From the cell containing the given text, extract its center point as (X, Y) coordinate. 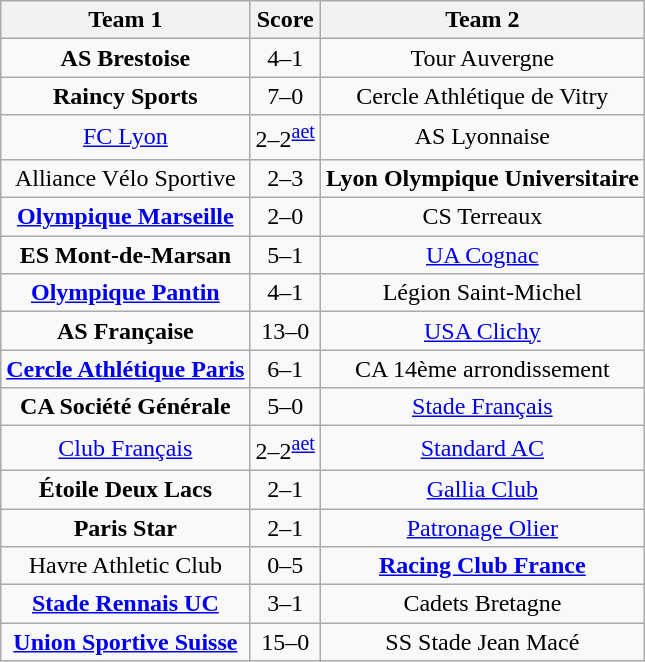
13–0 (285, 331)
SS Stade Jean Macé (482, 642)
Paris Star (126, 528)
Team 1 (126, 20)
Standard AC (482, 448)
FC Lyon (126, 138)
Alliance Vélo Sportive (126, 178)
UA Cognac (482, 255)
Lyon Olympique Universitaire (482, 178)
AS Française (126, 331)
Raincy Sports (126, 96)
2–0 (285, 217)
5–1 (285, 255)
AS Brestoise (126, 58)
Cadets Bretagne (482, 604)
0–5 (285, 566)
Étoile Deux Lacs (126, 489)
AS Lyonnaise (482, 138)
CA Société Générale (126, 407)
ES Mont-de-Marsan (126, 255)
Union Sportive Suisse (126, 642)
Légion Saint-Michel (482, 293)
6–1 (285, 369)
Olympique Marseille (126, 217)
Score (285, 20)
Stade Rennais UC (126, 604)
5–0 (285, 407)
2–3 (285, 178)
Racing Club France (482, 566)
Patronage Olier (482, 528)
Olympique Pantin (126, 293)
Tour Auvergne (482, 58)
7–0 (285, 96)
CS Terreaux (482, 217)
Cercle Athlétique Paris (126, 369)
Havre Athletic Club (126, 566)
Club Français (126, 448)
15–0 (285, 642)
Gallia Club (482, 489)
Team 2 (482, 20)
CA 14ème arrondissement (482, 369)
Stade Français (482, 407)
Cercle Athlétique de Vitry (482, 96)
USA Clichy (482, 331)
3–1 (285, 604)
